Capture the cell that displays the provided text and extract its (X, Y) central coordinate. 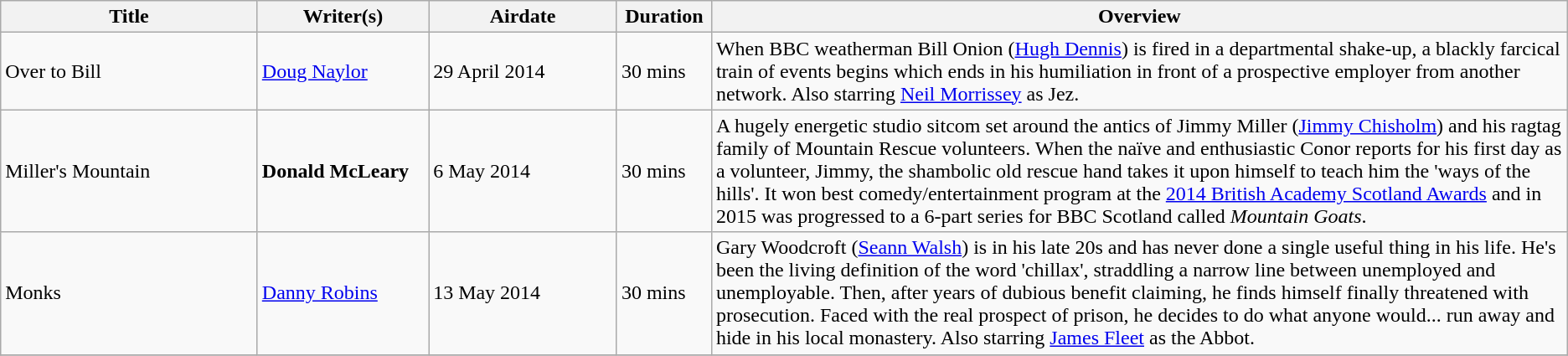
Over to Bill (129, 71)
Doug Naylor (343, 71)
Danny Robins (343, 293)
Writer(s) (343, 17)
6 May 2014 (523, 171)
Title (129, 17)
Airdate (523, 17)
29 April 2014 (523, 71)
Donald McLeary (343, 171)
13 May 2014 (523, 293)
Miller's Mountain (129, 171)
Duration (663, 17)
Monks (129, 293)
Overview (1139, 17)
